Return the (x, y) coordinate for the center point of the cell that contains the specified text.  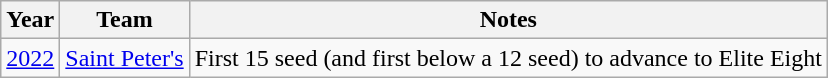
Notes (508, 20)
2022 (30, 58)
Year (30, 20)
First 15 seed (and first below a 12 seed) to advance to Elite Eight (508, 58)
Team (124, 20)
Saint Peter's (124, 58)
